Output the [X, Y] coordinate of the center of the cell containing the given text.  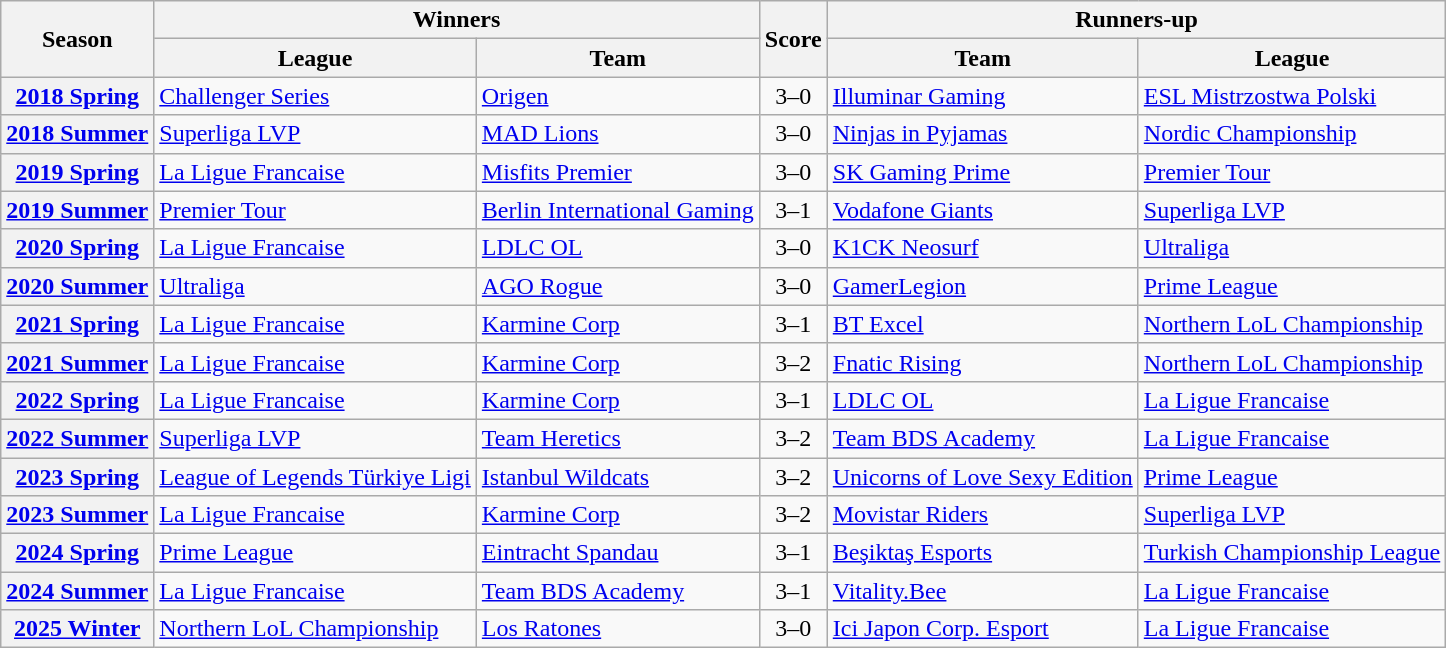
AGO Rogue [618, 286]
Istanbul Wildcats [618, 477]
MAD Lions [618, 134]
Ninjas in Pyjamas [982, 134]
Berlin International Gaming [618, 210]
2020 Summer [78, 286]
2019 Spring [78, 172]
Score [793, 39]
2018 Summer [78, 134]
2021 Spring [78, 324]
GamerLegion [982, 286]
SK Gaming Prime [982, 172]
2020 Spring [78, 248]
Misfits Premier [618, 172]
Los Ratones [618, 629]
Challenger Series [316, 96]
2019 Summer [78, 210]
ESL Mistrzostwa Polski [1292, 96]
Vitality.Bee [982, 591]
2023 Summer [78, 515]
Nordic Championship [1292, 134]
2024 Spring [78, 553]
Ici Japon Corp. Esport [982, 629]
Beşiktaş Esports [982, 553]
Eintracht Spandau [618, 553]
2022 Summer [78, 438]
K1CK Neosurf [982, 248]
Movistar Riders [982, 515]
Team Heretics [618, 438]
Turkish Championship League [1292, 553]
Runners-up [1136, 20]
2022 Spring [78, 400]
Vodafone Giants [982, 210]
Unicorns of Love Sexy Edition [982, 477]
2024 Summer [78, 591]
BT Excel [982, 324]
Origen [618, 96]
2021 Summer [78, 362]
2025 Winter [78, 629]
Illuminar Gaming [982, 96]
2018 Spring [78, 96]
League of Legends Türkiye Ligi [316, 477]
Fnatic Rising [982, 362]
Season [78, 39]
Winners [457, 20]
2023 Spring [78, 477]
